Scan for the cell matching the given text and deliver its [x, y] coordinate at center. 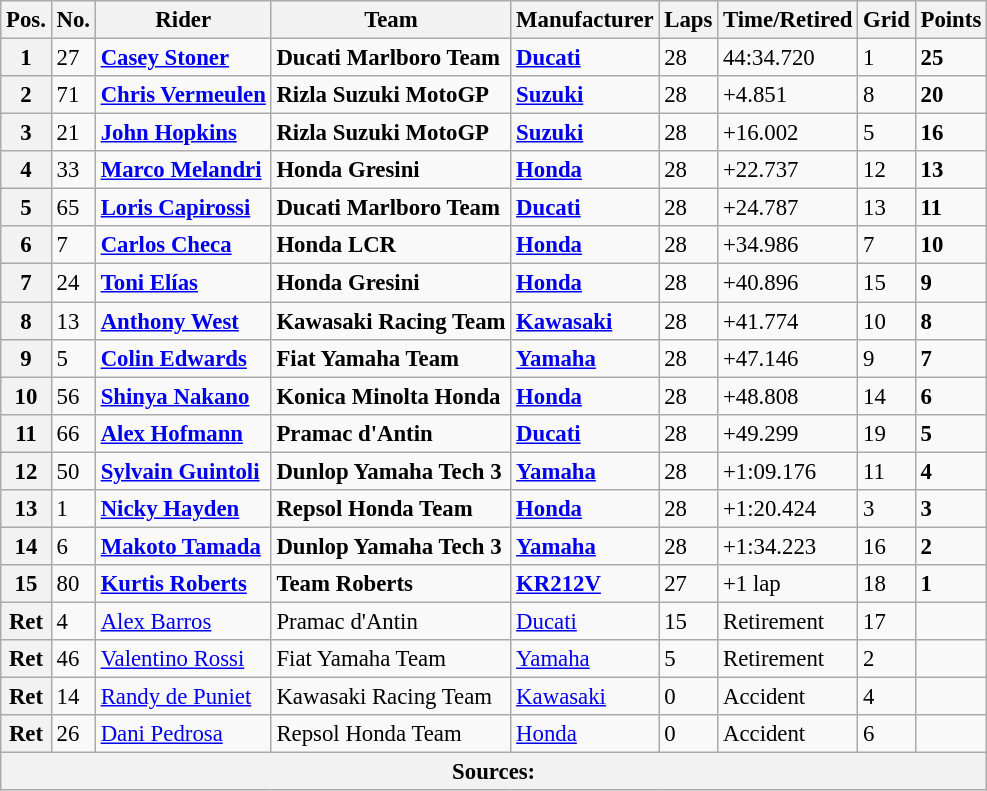
Manufacturer [585, 20]
Team [391, 20]
+24.787 [788, 208]
+4.851 [788, 95]
56 [73, 396]
Sylvain Guintoli [183, 471]
71 [73, 95]
Konica Minolta Honda [391, 396]
Sources: [494, 772]
20 [950, 95]
24 [73, 283]
Alex Hofmann [183, 433]
33 [73, 170]
Anthony West [183, 321]
44:34.720 [788, 58]
+48.808 [788, 396]
50 [73, 471]
Colin Edwards [183, 358]
+1 lap [788, 584]
Toni Elías [183, 283]
+34.986 [788, 245]
Time/Retired [788, 20]
21 [73, 133]
Honda LCR [391, 245]
+1:34.223 [788, 546]
18 [886, 584]
Pos. [26, 20]
Kurtis Roberts [183, 584]
+22.737 [788, 170]
Alex Barros [183, 621]
Grid [886, 20]
Shinya Nakano [183, 396]
+47.146 [788, 358]
Points [950, 20]
17 [886, 621]
Rider [183, 20]
25 [950, 58]
Team Roberts [391, 584]
46 [73, 659]
Marco Melandri [183, 170]
Loris Capirossi [183, 208]
26 [73, 734]
Carlos Checa [183, 245]
Nicky Hayden [183, 509]
+1:20.424 [788, 509]
+40.896 [788, 283]
65 [73, 208]
Dani Pedrosa [183, 734]
John Hopkins [183, 133]
Casey Stoner [183, 58]
No. [73, 20]
+1:09.176 [788, 471]
Makoto Tamada [183, 546]
80 [73, 584]
Chris Vermeulen [183, 95]
+49.299 [788, 433]
Valentino Rossi [183, 659]
Laps [688, 20]
Randy de Puniet [183, 697]
19 [886, 433]
66 [73, 433]
+41.774 [788, 321]
+16.002 [788, 133]
KR212V [585, 584]
